Search for the cell housing the specified text and yield its (x, y) center coordinate. 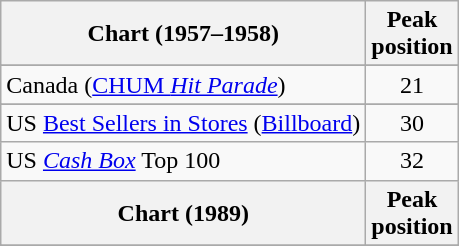
30 (412, 123)
US Best Sellers in Stores (Billboard) (184, 123)
Canada (CHUM Hit Parade) (184, 85)
32 (412, 161)
Chart (1989) (184, 212)
Chart (1957–1958) (184, 34)
21 (412, 85)
US Cash Box Top 100 (184, 161)
